Output the [x, y] coordinate of the center of the cell containing the given text.  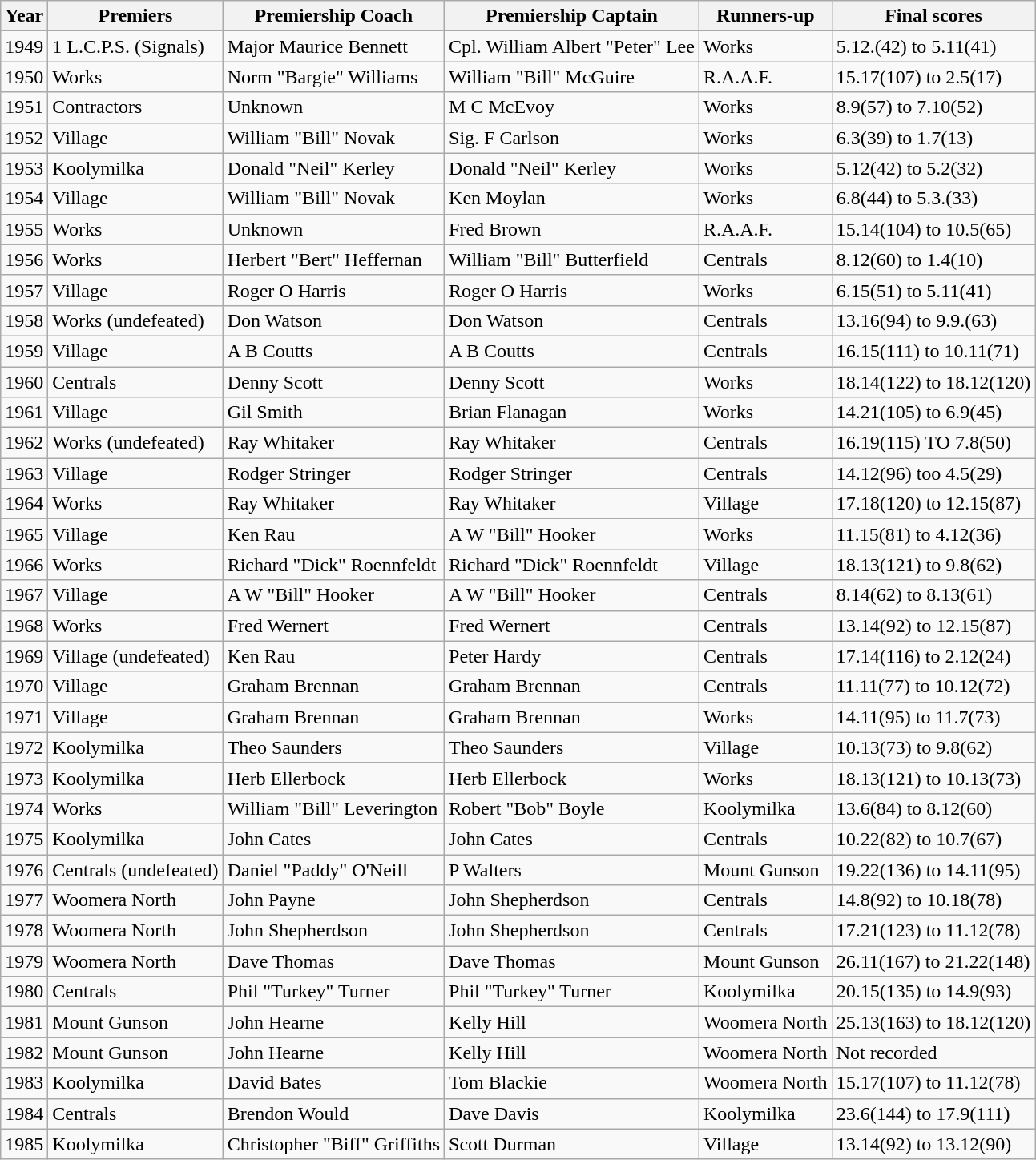
Contractors [135, 107]
1980 [24, 992]
6.8(44) to 5.3.(33) [933, 199]
15.14(104) to 10.5(65) [933, 229]
18.13(121) to 10.13(73) [933, 778]
Fred Brown [572, 229]
Brian Flanagan [572, 413]
1958 [24, 320]
Ken Moylan [572, 199]
Year [24, 16]
Major Maurice Bennett [333, 46]
Dave Davis [572, 1114]
1968 [24, 626]
1979 [24, 961]
5.12.(42) to 5.11(41) [933, 46]
Sig. F Carlson [572, 138]
26.11(167) to 21.22(148) [933, 961]
25.13(163) to 18.12(120) [933, 1022]
P Walters [572, 869]
14.8(92) to 10.18(78) [933, 900]
Herbert "Bert" Heffernan [333, 260]
Brendon Would [333, 1114]
Gil Smith [333, 413]
13.14(92) to 12.15(87) [933, 626]
17.18(120) to 12.15(87) [933, 504]
14.12(96) too 4.5(29) [933, 473]
1972 [24, 747]
1974 [24, 808]
M C McEvoy [572, 107]
18.13(121) to 9.8(62) [933, 565]
8.12(60) to 1.4(10) [933, 260]
1985 [24, 1144]
16.15(111) to 10.11(71) [933, 351]
14.11(95) to 11.7(73) [933, 717]
Peter Hardy [572, 656]
1961 [24, 413]
17.14(116) to 2.12(24) [933, 656]
Premiership Coach [333, 16]
1976 [24, 869]
Final scores [933, 16]
1981 [24, 1022]
1959 [24, 351]
20.15(135) to 14.9(93) [933, 992]
10.13(73) to 9.8(62) [933, 747]
1967 [24, 595]
Scott Durman [572, 1144]
1957 [24, 290]
Daniel "Paddy" O'Neill [333, 869]
Premiership Captain [572, 16]
1956 [24, 260]
8.14(62) to 8.13(61) [933, 595]
1955 [24, 229]
Village (undefeated) [135, 656]
Not recorded [933, 1053]
6.15(51) to 5.11(41) [933, 290]
11.11(77) to 10.12(72) [933, 687]
1982 [24, 1053]
1954 [24, 199]
23.6(144) to 17.9(111) [933, 1114]
15.17(107) to 11.12(78) [933, 1083]
Norm "Bargie" Williams [333, 77]
1951 [24, 107]
14.21(105) to 6.9(45) [933, 413]
Cpl. William Albert "Peter" Lee [572, 46]
1973 [24, 778]
11.15(81) to 4.12(36) [933, 534]
1970 [24, 687]
Premiers [135, 16]
Robert "Bob" Boyle [572, 808]
William "Bill" McGuire [572, 77]
1949 [24, 46]
1952 [24, 138]
10.22(82) to 10.7(67) [933, 839]
1978 [24, 931]
1975 [24, 839]
18.14(122) to 18.12(120) [933, 382]
David Bates [333, 1083]
1977 [24, 900]
1984 [24, 1114]
1983 [24, 1083]
1966 [24, 565]
15.17(107) to 2.5(17) [933, 77]
13.6(84) to 8.12(60) [933, 808]
13.16(94) to 9.9.(63) [933, 320]
1962 [24, 443]
1964 [24, 504]
1969 [24, 656]
William "Bill" Butterfield [572, 260]
1963 [24, 473]
19.22(136) to 14.11(95) [933, 869]
6.3(39) to 1.7(13) [933, 138]
17.21(123) to 11.12(78) [933, 931]
16.19(115) TO 7.8(50) [933, 443]
Centrals (undefeated) [135, 869]
John Payne [333, 900]
William "Bill" Leverington [333, 808]
Christopher "Biff" Griffiths [333, 1144]
1953 [24, 168]
1950 [24, 77]
5.12(42) to 5.2(32) [933, 168]
1 L.C.P.S. (Signals) [135, 46]
13.14(92) to 13.12(90) [933, 1144]
Runners-up [765, 16]
8.9(57) to 7.10(52) [933, 107]
Tom Blackie [572, 1083]
1960 [24, 382]
1971 [24, 717]
1965 [24, 534]
